Locate the cell with the specified text and output its (x, y) center coordinate. 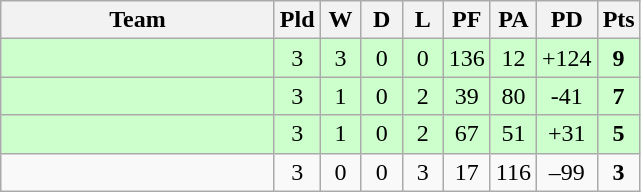
Pld (297, 20)
80 (513, 96)
51 (513, 134)
39 (466, 96)
D (382, 20)
PF (466, 20)
PD (566, 20)
-41 (566, 96)
+124 (566, 58)
67 (466, 134)
L (422, 20)
7 (618, 96)
W (340, 20)
PA (513, 20)
Pts (618, 20)
116 (513, 172)
136 (466, 58)
12 (513, 58)
Team (138, 20)
9 (618, 58)
+31 (566, 134)
17 (466, 172)
–99 (566, 172)
5 (618, 134)
